Extract the [x, y] coordinate from the center of the cell holding the provided text.  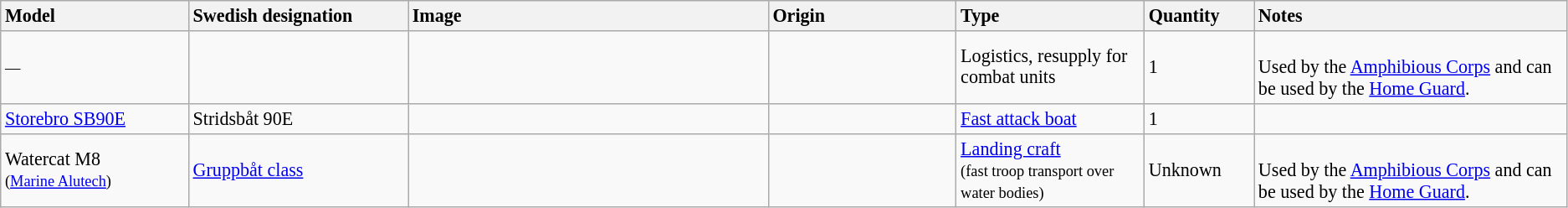
Image [589, 15]
Gruppbåt class [298, 169]
Quantity [1200, 15]
Storebro SB90E [95, 118]
Stridsbåt 90E [298, 118]
— [95, 67]
Type [1051, 15]
Notes [1411, 15]
Origin [862, 15]
Watercat M8(Marine Alutech) [95, 169]
Swedish designation [298, 15]
Unknown [1200, 169]
Logistics, resupply for combat units [1051, 67]
Fast attack boat [1051, 118]
Landing craft(fast troop transport over water bodies) [1051, 169]
Model [95, 15]
